Provide the [x, y] coordinate of the cell's center where the given text is located.  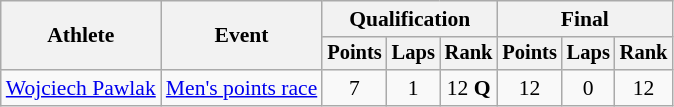
Men's points race [242, 88]
12 Q [469, 88]
1 [414, 88]
Wojciech Pawlak [81, 88]
7 [354, 88]
Final [584, 19]
Qualification [410, 19]
Athlete [81, 36]
0 [588, 88]
Event [242, 36]
